Locate the cell with the specified text and output its [x, y] center coordinate. 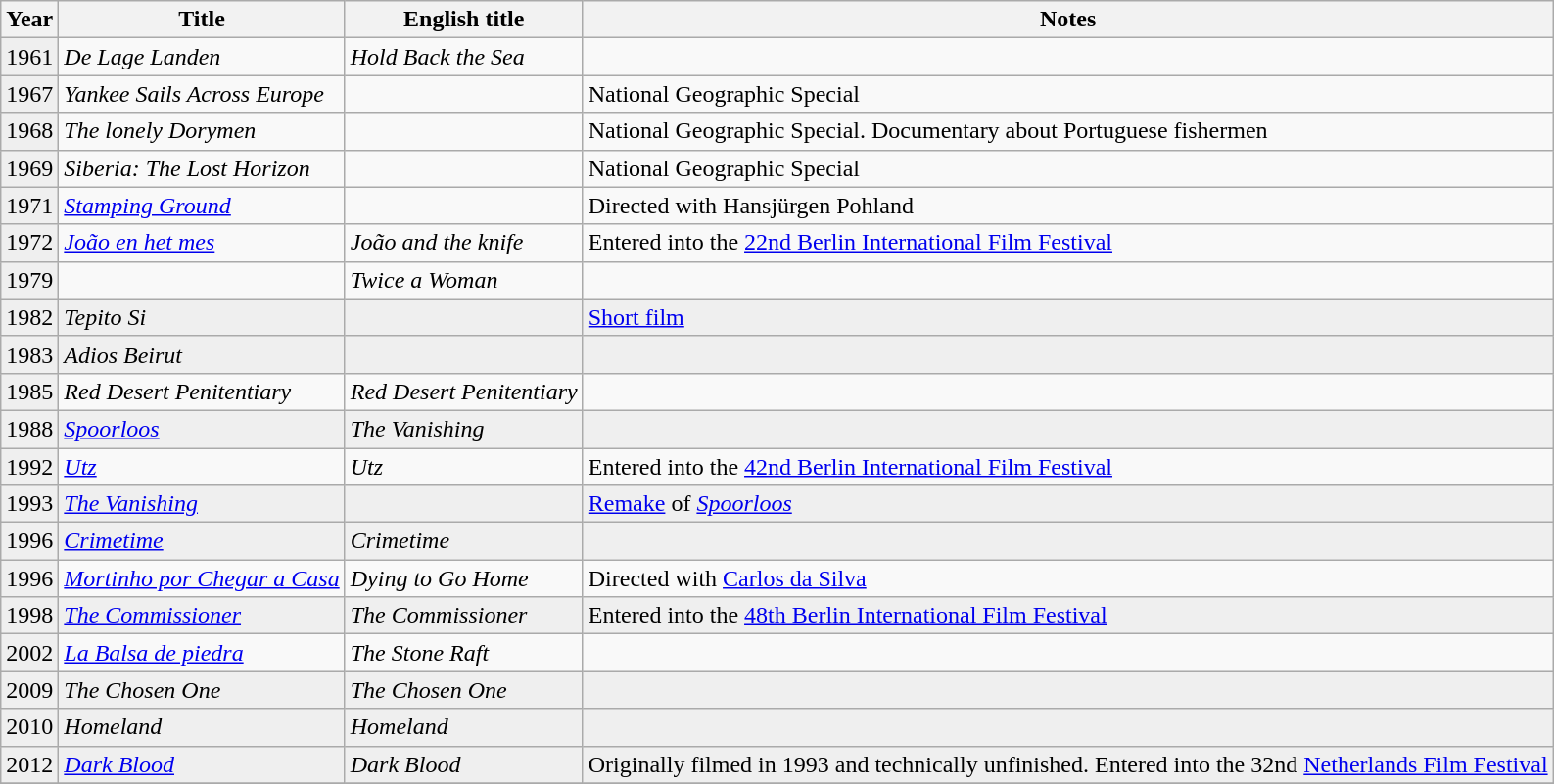
Year [29, 20]
De Lage Landen [202, 57]
Entered into the 42nd Berlin International Film Festival [1067, 467]
Notes [1067, 20]
Spoorloos [202, 429]
João en het mes [202, 243]
English title [464, 20]
1983 [29, 354]
1992 [29, 467]
Tepito Si [202, 317]
Twice a Woman [464, 280]
Directed with Hansjürgen Pohland [1067, 206]
Entered into the 22nd Berlin International Film Festival [1067, 243]
1985 [29, 392]
Yankee Sails Across Europe [202, 94]
Dying to Go Home [464, 578]
1967 [29, 94]
Remake of Spoorloos [1067, 504]
1993 [29, 504]
Siberia: The Lost Horizon [202, 168]
2009 [29, 690]
João and the knife [464, 243]
Hold Back the Sea [464, 57]
Title [202, 20]
The lonely Dorymen [202, 131]
1961 [29, 57]
2012 [29, 764]
National Geographic Special. Documentary about Portuguese fishermen [1067, 131]
Originally filmed in 1993 and technically unfinished. Entered into the 32nd Netherlands Film Festival [1067, 764]
1969 [29, 168]
Directed with Carlos da Silva [1067, 578]
1998 [29, 616]
The Stone Raft [464, 653]
1979 [29, 280]
Mortinho por Chegar a Casa [202, 578]
1971 [29, 206]
1988 [29, 429]
2002 [29, 653]
1982 [29, 317]
La Balsa de piedra [202, 653]
1968 [29, 131]
Adios Beirut [202, 354]
Stamping Ground [202, 206]
Short film [1067, 317]
Entered into the 48th Berlin International Film Festival [1067, 616]
1972 [29, 243]
2010 [29, 727]
